Return (x, y) of the center of cell containing provided text 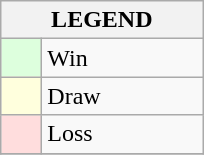
Draw (122, 96)
LEGEND (102, 20)
Loss (122, 134)
Win (122, 58)
